Identify which cell holds the provided text, then report its [X, Y] central coordinate. 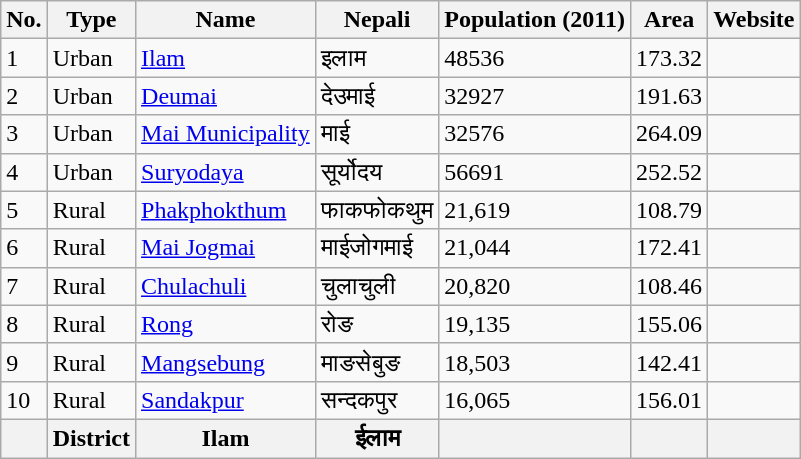
Population (2011) [535, 20]
रोङ [377, 324]
7 [24, 286]
देउमाई [377, 96]
इलाम [377, 58]
32576 [535, 134]
6 [24, 248]
Name [226, 20]
District [91, 438]
20,820 [535, 286]
19,135 [535, 324]
माङसेबुङ [377, 362]
Suryodaya [226, 172]
16,065 [535, 400]
Website [754, 20]
18,503 [535, 362]
21,619 [535, 210]
Rong [226, 324]
9 [24, 362]
108.46 [670, 286]
फाकफोकथुम [377, 210]
सूर्योदय [377, 172]
173.32 [670, 58]
2 [24, 96]
Mai Municipality [226, 134]
Type [91, 20]
माईजोगमाई [377, 248]
5 [24, 210]
Chulachuli [226, 286]
Sandakpur [226, 400]
Deumai [226, 96]
155.06 [670, 324]
8 [24, 324]
108.79 [670, 210]
Mangsebung [226, 362]
48536 [535, 58]
56691 [535, 172]
32927 [535, 96]
4 [24, 172]
Phakphokthum [226, 210]
ईलाम [377, 438]
264.09 [670, 134]
Nepali [377, 20]
चुलाचुली [377, 286]
172.41 [670, 248]
156.01 [670, 400]
10 [24, 400]
142.41 [670, 362]
No. [24, 20]
21,044 [535, 248]
191.63 [670, 96]
Mai Jogmai [226, 248]
3 [24, 134]
252.52 [670, 172]
सन्दकपुर [377, 400]
1 [24, 58]
माई [377, 134]
Area [670, 20]
